Provide the (X, Y) coordinate of the cell's center where the given text is located.  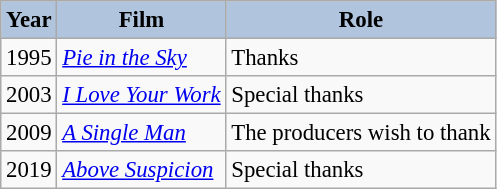
Pie in the Sky (142, 58)
2019 (29, 170)
2009 (29, 133)
I Love Your Work (142, 95)
2003 (29, 95)
Above Suspicion (142, 170)
Film (142, 20)
The producers wish to thank (361, 133)
Thanks (361, 58)
Year (29, 20)
1995 (29, 58)
Role (361, 20)
A Single Man (142, 133)
